Search for the cell housing the specified text and yield its [X, Y] center coordinate. 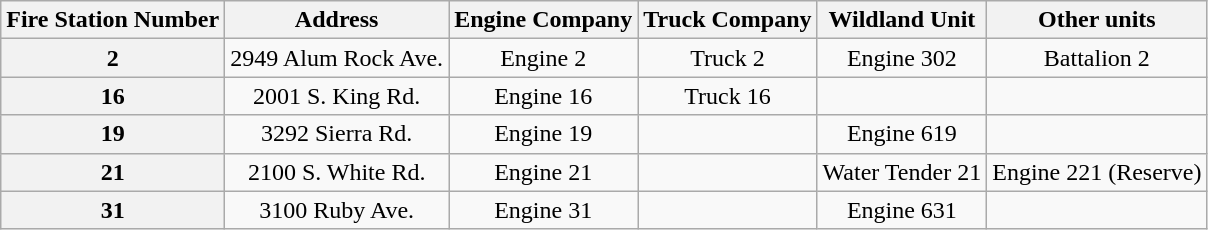
Engine 619 [902, 134]
Engine 221 (Reserve) [1097, 172]
2 [113, 58]
Engine 302 [902, 58]
19 [113, 134]
Water Tender 21 [902, 172]
2949 Alum Rock Ave. [337, 58]
Engine 2 [544, 58]
Engine 21 [544, 172]
31 [113, 210]
Truck 2 [728, 58]
3292 Sierra Rd. [337, 134]
Engine 19 [544, 134]
2100 S. White Rd. [337, 172]
Other units [1097, 20]
Wildland Unit [902, 20]
Fire Station Number [113, 20]
Engine 31 [544, 210]
Address [337, 20]
Truck Company [728, 20]
Truck 16 [728, 96]
Engine 631 [902, 210]
Engine Company [544, 20]
21 [113, 172]
2001 S. King Rd. [337, 96]
Engine 16 [544, 96]
3100 Ruby Ave. [337, 210]
16 [113, 96]
Battalion 2 [1097, 58]
